Scan for the cell matching the given text and deliver its [x, y] coordinate at center. 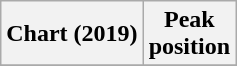
Chart (2019) [72, 34]
Peakposition [189, 34]
